Output the [x, y] coordinate of the center of the cell containing the given text.  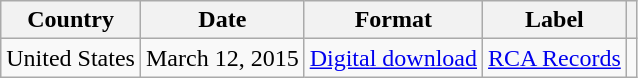
Digital download [393, 58]
Label [555, 20]
RCA Records [555, 58]
March 12, 2015 [222, 58]
Date [222, 20]
United States [71, 58]
Format [393, 20]
Country [71, 20]
